From the cell containing the given text, extract its center point as (x, y) coordinate. 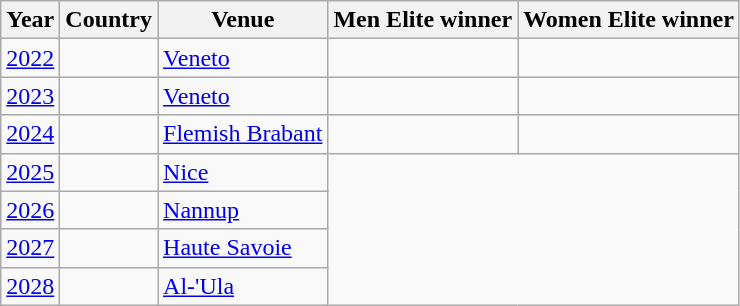
Nice (243, 172)
Flemish Brabant (243, 134)
Nannup (243, 210)
2025 (30, 172)
Al-'Ula (243, 286)
2024 (30, 134)
Haute Savoie (243, 248)
2023 (30, 96)
2027 (30, 248)
2028 (30, 286)
2022 (30, 58)
2026 (30, 210)
Country (109, 20)
Men Elite winner (423, 20)
Women Elite winner (629, 20)
Year (30, 20)
Venue (243, 20)
